Find where the given text appears and provide that cell's center as (X, Y) coordinate. 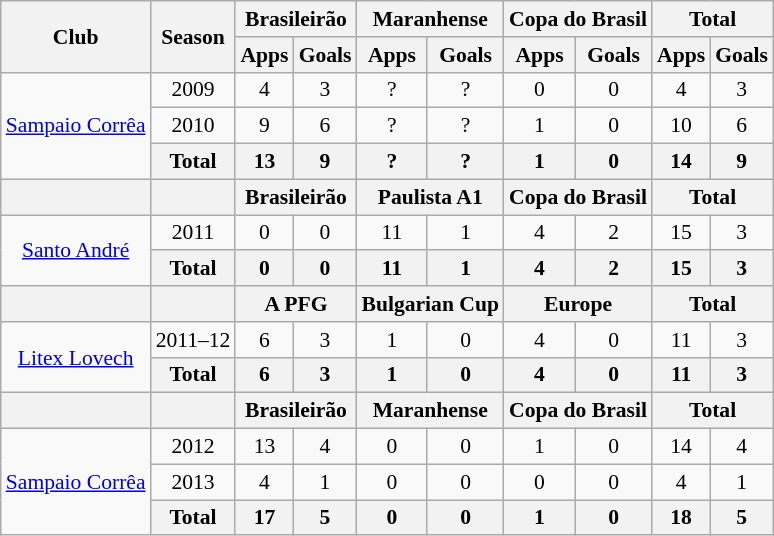
A PFG (296, 304)
2011 (194, 233)
2012 (194, 447)
2011–12 (194, 340)
Bulgarian Cup (430, 304)
Santo André (76, 250)
10 (681, 126)
2009 (194, 90)
Europe (578, 304)
2013 (194, 482)
18 (681, 518)
17 (264, 518)
2010 (194, 126)
Paulista A1 (430, 197)
Litex Lovech (76, 358)
Club (76, 36)
Season (194, 36)
